Return the [X, Y] coordinate for the center point of the cell that contains the specified text.  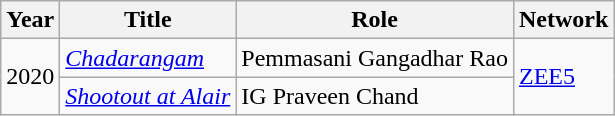
Chadarangam [148, 58]
Role [375, 20]
Pemmasani Gangadhar Rao [375, 58]
IG Praveen Chand [375, 96]
Network [563, 20]
Title [148, 20]
2020 [30, 77]
ZEE5 [563, 77]
Year [30, 20]
Shootout at Alair [148, 96]
